Find where the given text appears and provide that cell's center as (x, y) coordinate. 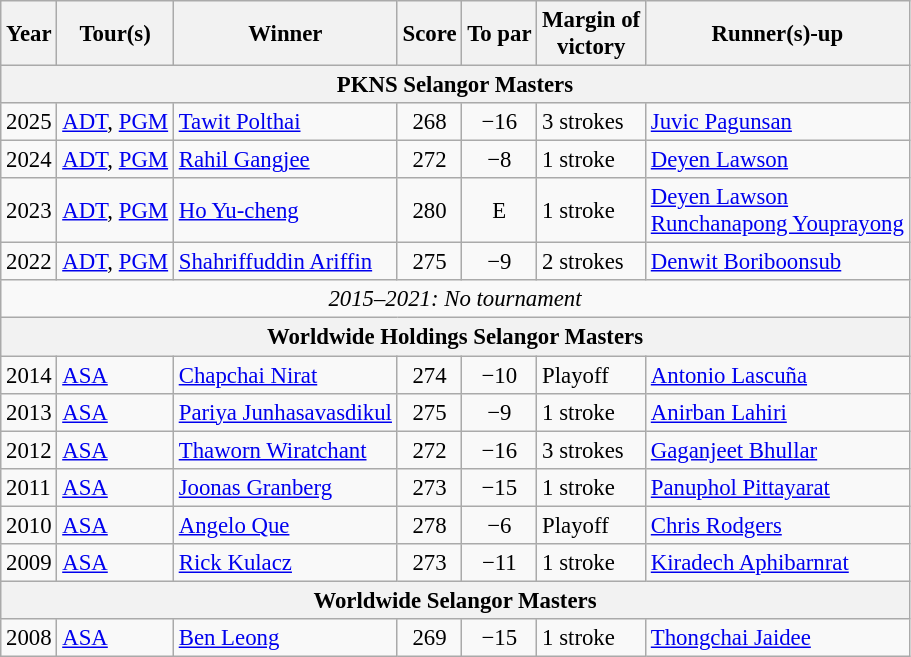
Runner(s)-up (777, 34)
Rahil Gangjee (285, 160)
2023 (29, 210)
Gaganjeet Bhullar (777, 450)
2024 (29, 160)
268 (430, 122)
Antonio Lascuña (777, 375)
Year (29, 34)
2025 (29, 122)
2009 (29, 563)
Worldwide Selangor Masters (455, 600)
Chapchai Nirat (285, 375)
Margin ofvictory (592, 34)
2022 (29, 262)
Denwit Boriboonsub (777, 262)
Winner (285, 34)
Thongchai Jaidee (777, 638)
To par (500, 34)
Chris Rodgers (777, 525)
−11 (500, 563)
Juvic Pagunsan (777, 122)
278 (430, 525)
Ho Yu-cheng (285, 210)
Deyen Lawson Runchanapong Youprayong (777, 210)
Pariya Junhasavasdikul (285, 412)
−10 (500, 375)
2012 (29, 450)
2014 (29, 375)
2 strokes (592, 262)
Tour(s) (116, 34)
Rick Kulacz (285, 563)
Ben Leong (285, 638)
2015–2021: No tournament (455, 299)
PKNS Selangor Masters (455, 85)
269 (430, 638)
Angelo Que (285, 525)
280 (430, 210)
E (500, 210)
Kiradech Aphibarnrat (777, 563)
2008 (29, 638)
2010 (29, 525)
Tawit Polthai (285, 122)
Worldwide Holdings Selangor Masters (455, 337)
Score (430, 34)
Joonas Granberg (285, 487)
2013 (29, 412)
−6 (500, 525)
Panuphol Pittayarat (777, 487)
2011 (29, 487)
Deyen Lawson (777, 160)
Shahriffuddin Ariffin (285, 262)
274 (430, 375)
Thaworn Wiratchant (285, 450)
−8 (500, 160)
Anirban Lahiri (777, 412)
